Scan for the cell matching the given text and deliver its (X, Y) coordinate at center. 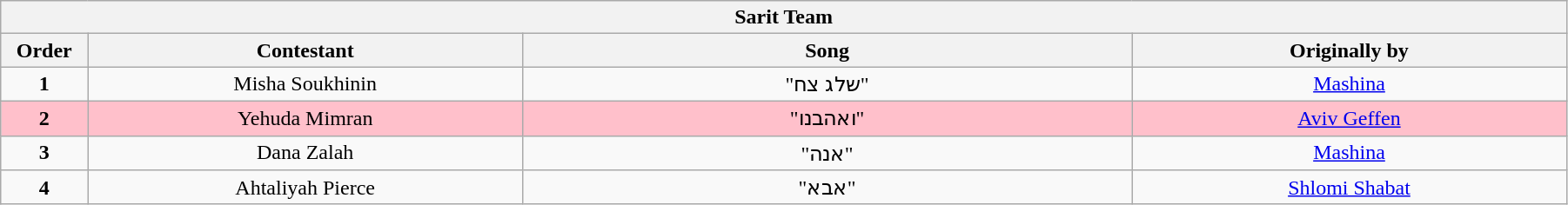
4 (44, 188)
Misha Soukhinin (305, 84)
Aviv Geffen (1349, 118)
"שלג צח" (828, 84)
Yehuda Mimran (305, 118)
Song (828, 50)
3 (44, 153)
Dana Zalah (305, 153)
Order (44, 50)
Contestant (305, 50)
Ahtaliyah Pierce (305, 188)
"אבא" (828, 188)
"ואהבנו" (828, 118)
1 (44, 84)
Shlomi Shabat (1349, 188)
2 (44, 118)
Originally by (1349, 50)
Sarit Team (784, 17)
"אנה" (828, 153)
